Output the [x, y] coordinate of the center of the cell containing the given text.  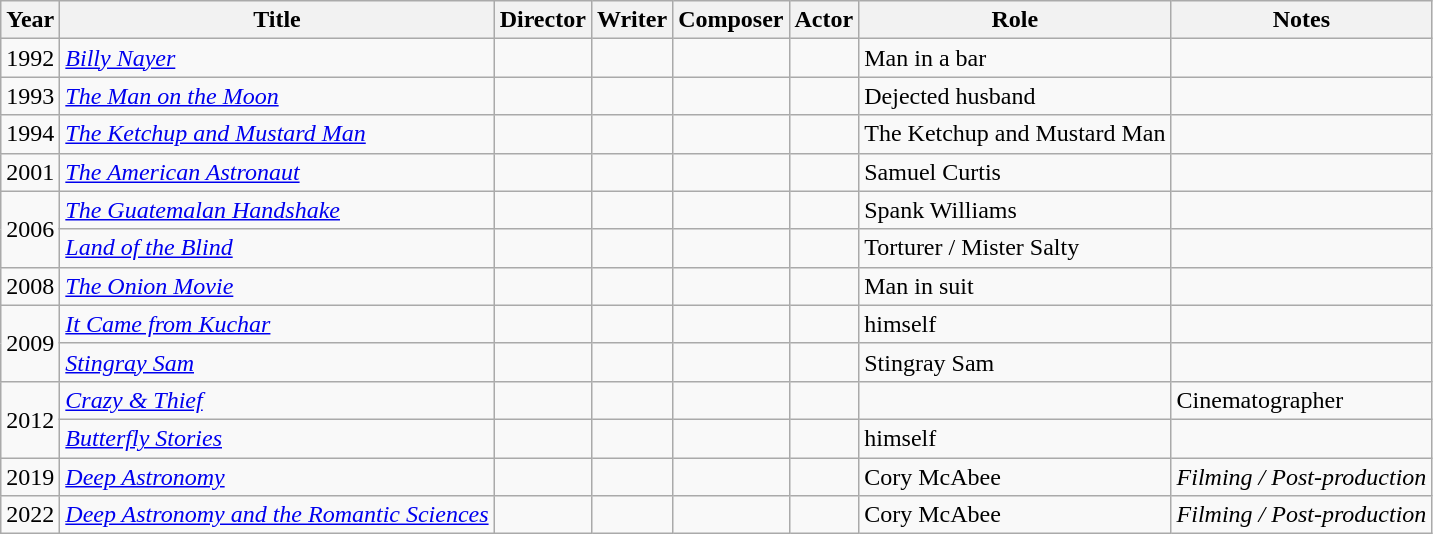
2009 [30, 343]
Writer [632, 20]
The Guatemalan Handshake [277, 210]
Deep Astronomy and the Romantic Sciences [277, 515]
2008 [30, 286]
Samuel Curtis [1015, 172]
Torturer / Mister Salty [1015, 248]
2001 [30, 172]
The Man on the Moon [277, 96]
Actor [824, 20]
Dejected husband [1015, 96]
Spank Williams [1015, 210]
Director [542, 20]
Butterfly Stories [277, 438]
2022 [30, 515]
1993 [30, 96]
Notes [1302, 20]
Composer [731, 20]
Title [277, 20]
Land of the Blind [277, 248]
Crazy & Thief [277, 400]
It Came from Kuchar [277, 324]
1992 [30, 58]
Man in suit [1015, 286]
The American Astronaut [277, 172]
Year [30, 20]
Deep Astronomy [277, 477]
2019 [30, 477]
Man in a bar [1015, 58]
Role [1015, 20]
Cinematographer [1302, 400]
2012 [30, 419]
1994 [30, 134]
The Onion Movie [277, 286]
2006 [30, 229]
Billy Nayer [277, 58]
